Identify which cell holds the provided text, then report its [X, Y] central coordinate. 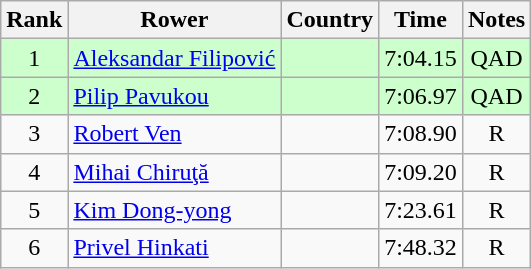
2 [34, 96]
5 [34, 210]
1 [34, 58]
Privel Hinkati [174, 248]
4 [34, 172]
7:06.97 [421, 96]
Time [421, 20]
Kim Dong-yong [174, 210]
Country [330, 20]
Notes [496, 20]
Pilip Pavukou [174, 96]
7:04.15 [421, 58]
Robert Ven [174, 134]
Rank [34, 20]
7:08.90 [421, 134]
3 [34, 134]
7:48.32 [421, 248]
Aleksandar Filipović [174, 58]
Mihai Chiruţă [174, 172]
7:09.20 [421, 172]
7:23.61 [421, 210]
6 [34, 248]
Rower [174, 20]
